Pinpoint the cell where the given text exists, returning its (X, Y) midpoint coordinate. 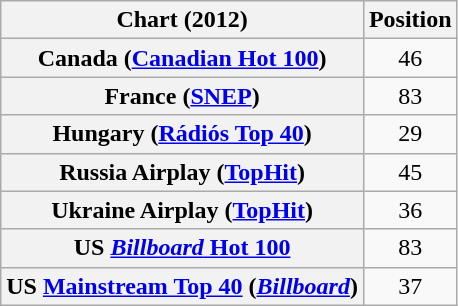
France (SNEP) (182, 96)
46 (410, 58)
Chart (2012) (182, 20)
45 (410, 172)
Canada (Canadian Hot 100) (182, 58)
US Mainstream Top 40 (Billboard) (182, 286)
US Billboard Hot 100 (182, 248)
Ukraine Airplay (TopHit) (182, 210)
Hungary (Rádiós Top 40) (182, 134)
Russia Airplay (TopHit) (182, 172)
29 (410, 134)
36 (410, 210)
Position (410, 20)
37 (410, 286)
